Search for the cell housing the specified text and yield its (X, Y) center coordinate. 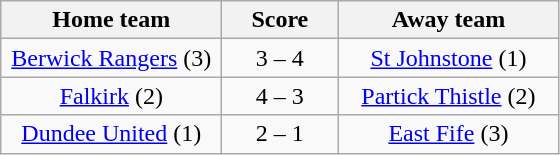
3 – 4 (280, 58)
Away team (448, 20)
Falkirk (2) (112, 96)
Dundee United (1) (112, 134)
Home team (112, 20)
2 – 1 (280, 134)
Berwick Rangers (3) (112, 58)
Score (280, 20)
St Johnstone (1) (448, 58)
Partick Thistle (2) (448, 96)
4 – 3 (280, 96)
East Fife (3) (448, 134)
